Capture the cell that displays the provided text and extract its [x, y] central coordinate. 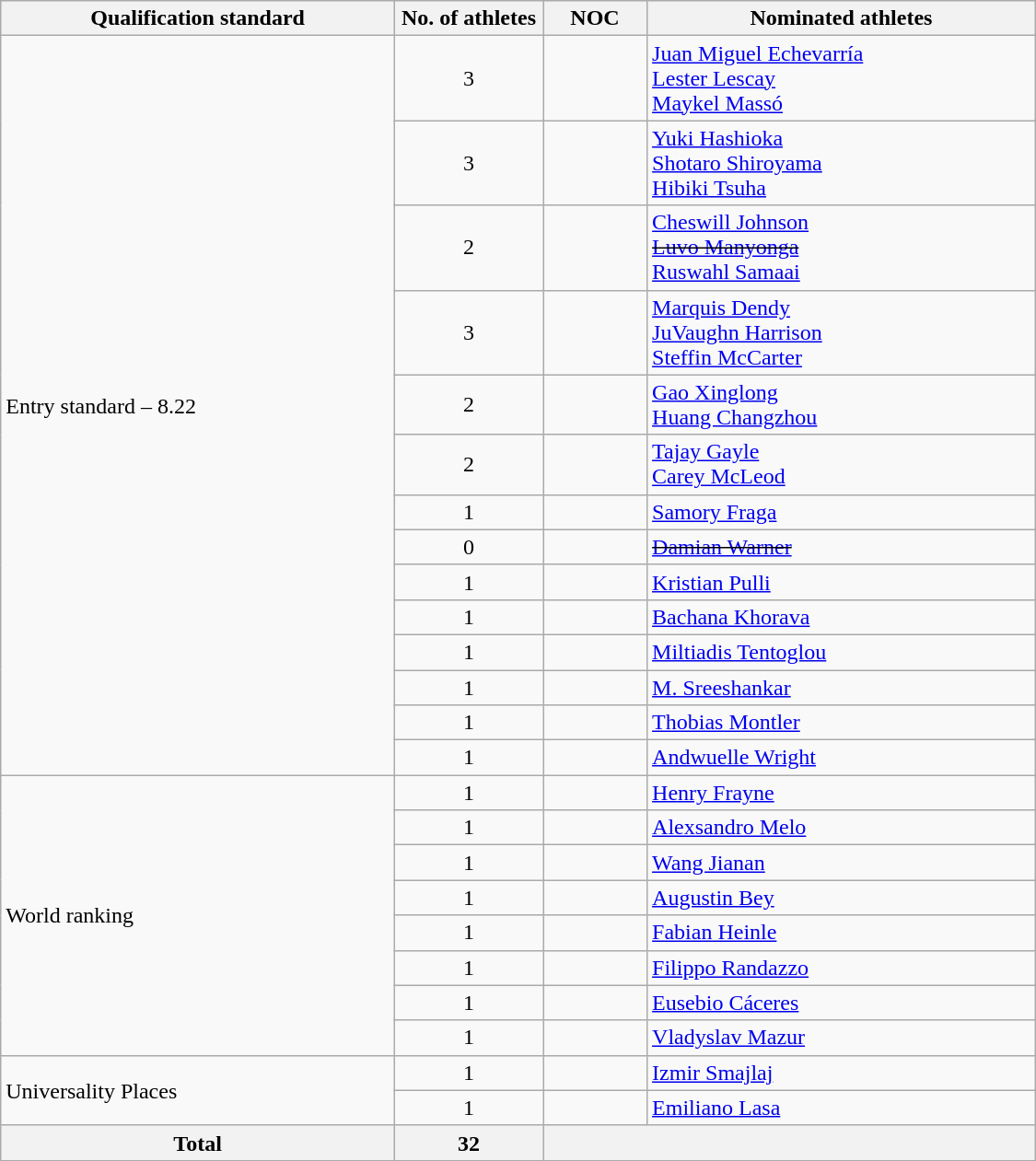
Eusebio Cáceres [842, 1003]
Universality Places [198, 1090]
NOC [595, 18]
World ranking [198, 915]
Alexsandro Melo [842, 828]
Damian Warner [842, 547]
Bachana Khorava [842, 617]
Juan Miguel EchevarríaLester LescayMaykel Massó [842, 78]
Marquis DendyJuVaughn HarrisonSteffin McCarter [842, 332]
Entry standard – 8.22 [198, 405]
Gao XinglongHuang Changzhou [842, 405]
Cheswill JohnsonLuvo ManyongaRuswahl Samaai [842, 248]
Filippo Randazzo [842, 968]
Kristian Pulli [842, 582]
Thobias Montler [842, 723]
Andwuelle Wright [842, 758]
No. of athletes [468, 18]
Yuki HashiokaShotaro ShiroyamaHibiki Tsuha [842, 163]
Fabian Heinle [842, 933]
Vladyslav Mazur [842, 1038]
Emiliano Lasa [842, 1108]
Wang Jianan [842, 863]
0 [468, 547]
Miltiadis Tentoglou [842, 652]
Total [198, 1143]
Tajay GayleCarey McLeod [842, 464]
Samory Fraga [842, 512]
Henry Frayne [842, 793]
Nominated athletes [842, 18]
Izmir Smajlaj [842, 1073]
M. Sreeshankar [842, 688]
32 [468, 1143]
Augustin Bey [842, 898]
Qualification standard [198, 18]
